Search for the cell housing the specified text and yield its [X, Y] center coordinate. 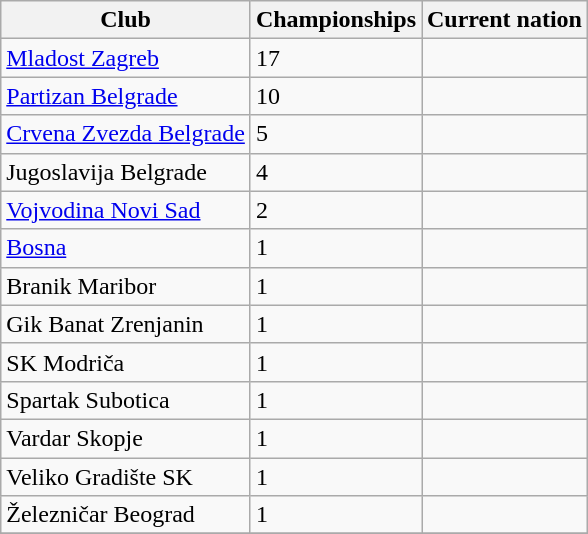
Partizan Belgrade [126, 96]
10 [336, 96]
Gik Banat Zrenjanin [126, 324]
Vojvodina Novi Sad [126, 210]
Vardar Skopje [126, 438]
Bosna [126, 248]
Spartak Subotica [126, 400]
5 [336, 134]
Veliko Gradište SK [126, 477]
Current nation [505, 20]
Branik Maribor [126, 286]
4 [336, 172]
Mladost Zagreb [126, 58]
SK Modriča [126, 362]
17 [336, 58]
Crvena Zvezda Belgrade [126, 134]
Jugoslavija Belgrade [126, 172]
Club [126, 20]
2 [336, 210]
Championships [336, 20]
Železničar Beograd [126, 515]
